Provide the [X, Y] coordinate of the cell's center where the given text is located.  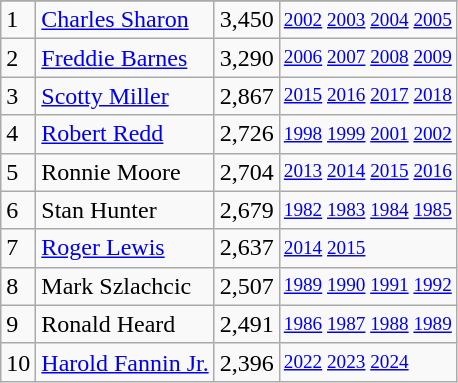
2014 2015 [368, 248]
2002 2003 2004 2005 [368, 20]
3 [18, 96]
Charles Sharon [125, 20]
8 [18, 286]
1 [18, 20]
Harold Fannin Jr. [125, 362]
2,396 [246, 362]
Roger Lewis [125, 248]
Freddie Barnes [125, 58]
2,867 [246, 96]
2,507 [246, 286]
2006 2007 2008 2009 [368, 58]
Robert Redd [125, 134]
3,450 [246, 20]
5 [18, 172]
Stan Hunter [125, 210]
2013 2014 2015 2016 [368, 172]
1998 1999 2001 2002 [368, 134]
2,637 [246, 248]
10 [18, 362]
Mark Szlachcic [125, 286]
1989 1990 1991 1992 [368, 286]
Ronald Heard [125, 324]
2,704 [246, 172]
1982 1983 1984 1985 [368, 210]
4 [18, 134]
2022 2023 2024 [368, 362]
3,290 [246, 58]
9 [18, 324]
2,726 [246, 134]
2,679 [246, 210]
Ronnie Moore [125, 172]
6 [18, 210]
1986 1987 1988 1989 [368, 324]
2 [18, 58]
Scotty Miller [125, 96]
2,491 [246, 324]
7 [18, 248]
2015 2016 2017 2018 [368, 96]
